Identify which cell holds the provided text, then report its (X, Y) central coordinate. 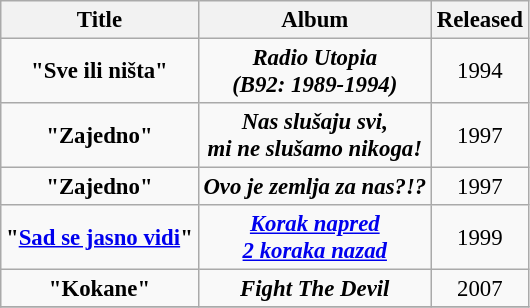
1999 (480, 238)
"Sad se jasno vidi" (100, 238)
Released (480, 20)
Ovo je zemlja za nas?!? (314, 187)
"Kokane" (100, 289)
Title (100, 20)
Nas slušaju svi, mi ne slušamo nikoga! (314, 136)
"Sve ili ništa" (100, 72)
Fight The Devil (314, 289)
Radio Utopia (B92: 1989-1994) (314, 72)
Album (314, 20)
Korak napred 2 koraka nazad (314, 238)
2007 (480, 289)
1994 (480, 72)
